Locate the cell with the specified text and output its (X, Y) center coordinate. 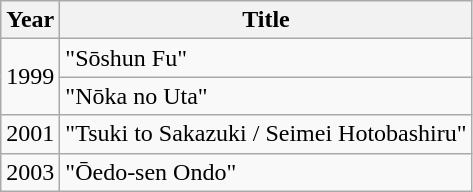
1999 (30, 77)
Title (266, 20)
2003 (30, 172)
2001 (30, 134)
"Ōedo-sen Ondo" (266, 172)
"Tsuki to Sakazuki / Seimei Hotobashiru" (266, 134)
"Sōshun Fu" (266, 58)
Year (30, 20)
"Nōka no Uta" (266, 96)
